Determine the [X, Y] coordinate at the center of the cell enclosing the given text.  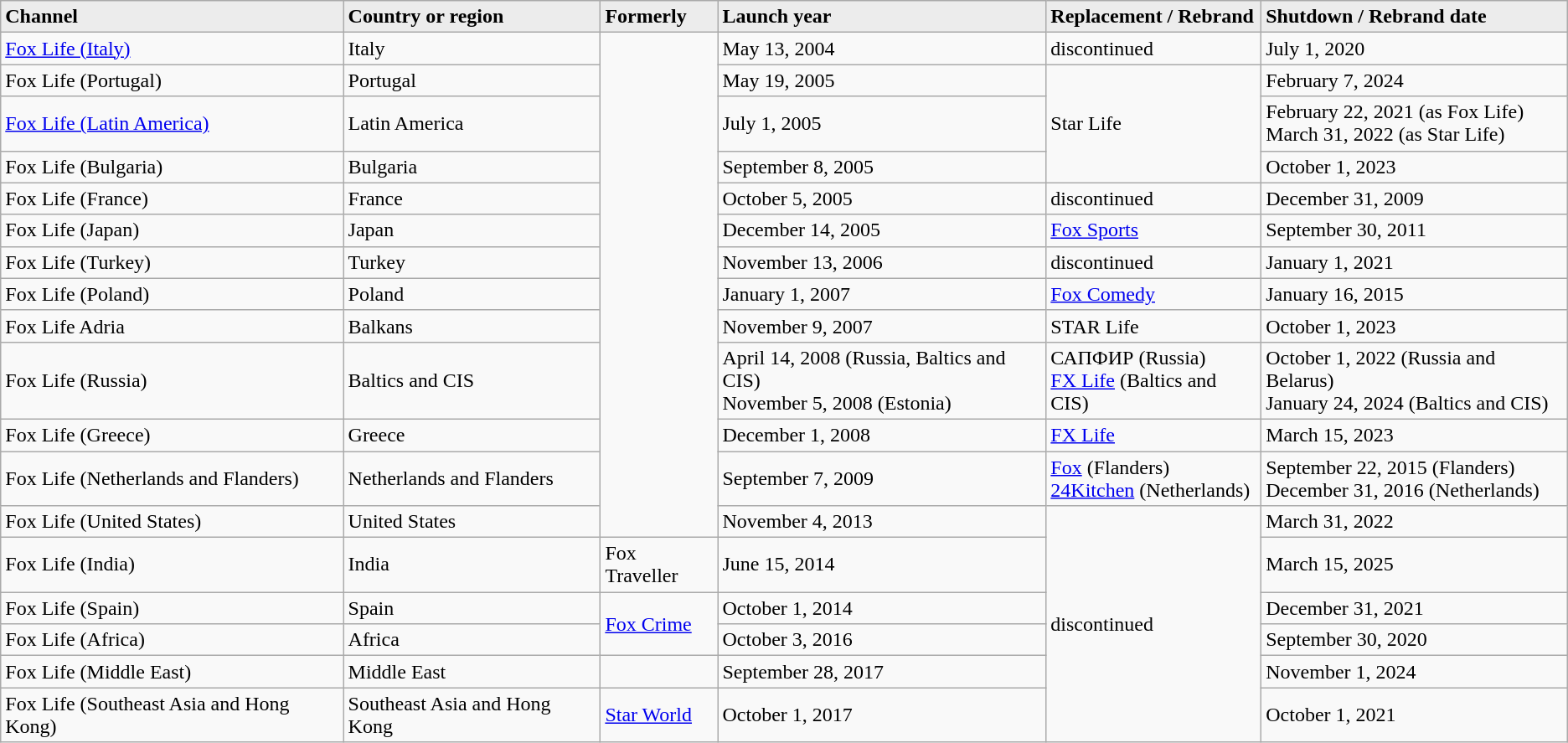
Turkey [472, 262]
February 7, 2024 [1415, 80]
Latin America [472, 124]
Fox Life (Africa) [173, 640]
September 7, 2009 [882, 477]
September 30, 2020 [1415, 640]
March 15, 2025 [1415, 565]
Launch year [882, 17]
Italy [472, 49]
November 1, 2024 [1415, 672]
Fox Life (Spain) [173, 608]
United States [472, 522]
Fox Life (Bulgaria) [173, 167]
May 13, 2004 [882, 49]
December 1, 2008 [882, 435]
Fox Life (France) [173, 199]
March 15, 2023 [1415, 435]
November 13, 2006 [882, 262]
Japan [472, 230]
April 14, 2008 (Russia, Baltics and CIS)November 5, 2008 (Estonia) [882, 380]
Fox Life (Greece) [173, 435]
Fox Sports [1154, 230]
Baltics and CIS [472, 380]
Channel [173, 17]
Fox Life (Latin America) [173, 124]
France [472, 199]
Fox Life (Southeast Asia and Hong Kong) [173, 715]
Fox Life (Japan) [173, 230]
November 4, 2013 [882, 522]
December 31, 2021 [1415, 608]
Africa [472, 640]
India [472, 565]
Portugal [472, 80]
Star World [659, 715]
STAR Life [1154, 326]
Fox Life (Portugal) [173, 80]
Star Life [1154, 124]
September 22, 2015 (Flanders)December 31, 2016 (Netherlands) [1415, 477]
October 1, 2014 [882, 608]
Greece [472, 435]
Fox Traveller [659, 565]
Country or region [472, 17]
Fox Life (Russia) [173, 380]
October 1, 2022 (Russia and Belarus) January 24, 2024 (Baltics and CIS) [1415, 380]
Bulgaria [472, 167]
Balkans [472, 326]
Netherlands and Flanders [472, 477]
Formerly [659, 17]
Fox (Flanders)24Kitchen (Netherlands) [1154, 477]
Fox Crime [659, 624]
Fox Life (India) [173, 565]
September 28, 2017 [882, 672]
Poland [472, 294]
Fox Life (United States) [173, 522]
Fox Life (Middle East) [173, 672]
Southeast Asia and Hong Kong [472, 715]
Replacement / Rebrand [1154, 17]
September 8, 2005 [882, 167]
October 1, 2017 [882, 715]
December 14, 2005 [882, 230]
Fox Life (Italy) [173, 49]
July 1, 2005 [882, 124]
Fox Life Adria [173, 326]
February 22, 2021 (as Fox Life)March 31, 2022 (as Star Life) [1415, 124]
Spain [472, 608]
Shutdown / Rebrand date [1415, 17]
САПФИР (Russia)FX Life (Baltics and CIS) [1154, 380]
FX Life [1154, 435]
November 9, 2007 [882, 326]
October 1, 2021 [1415, 715]
July 1, 2020 [1415, 49]
Fox Comedy [1154, 294]
June 15, 2014 [882, 565]
January 1, 2007 [882, 294]
January 1, 2021 [1415, 262]
October 3, 2016 [882, 640]
Fox Life (Poland) [173, 294]
Middle East [472, 672]
Fox Life (Turkey) [173, 262]
September 30, 2011 [1415, 230]
October 5, 2005 [882, 199]
January 16, 2015 [1415, 294]
December 31, 2009 [1415, 199]
May 19, 2005 [882, 80]
Fox Life (Netherlands and Flanders) [173, 477]
March 31, 2022 [1415, 522]
